Detect which cell encompasses the target text, then output its (x, y) center coordinate. 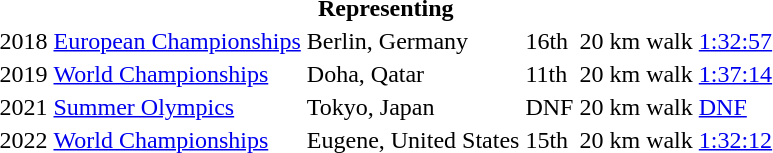
European Championships (177, 41)
Doha, Qatar (413, 74)
Tokyo, Japan (413, 107)
11th (550, 74)
1:32:57 (735, 41)
World Championships (177, 74)
Summer Olympics (177, 107)
Berlin, Germany (413, 41)
1:37:14 (735, 74)
16th (550, 41)
